Scan for the cell matching the given text and deliver its [x, y] coordinate at center. 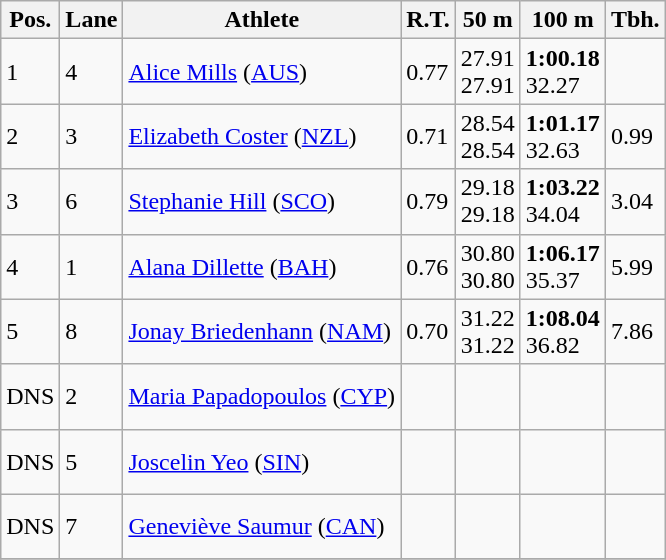
3.04 [635, 202]
Athlete [262, 20]
6 [92, 202]
1:08.0436.82 [562, 332]
0.70 [428, 332]
1:03.2234.04 [562, 202]
0.77 [428, 72]
Lane [92, 20]
R.T. [428, 20]
1:06.1735.37 [562, 266]
1:01.1732.63 [562, 136]
Geneviève Saumur (CAN) [262, 526]
28.5428.54 [488, 136]
Stephanie Hill (SCO) [262, 202]
30.8030.80 [488, 266]
7 [92, 526]
1:00.1832.27 [562, 72]
27.9127.91 [488, 72]
Alana Dillette (BAH) [262, 266]
Joscelin Yeo (SIN) [262, 462]
0.99 [635, 136]
7.86 [635, 332]
Elizabeth Coster (NZL) [262, 136]
100 m [562, 20]
Tbh. [635, 20]
29.1829.18 [488, 202]
Alice Mills (AUS) [262, 72]
0.71 [428, 136]
Pos. [30, 20]
Maria Papadopoulos (CYP) [262, 396]
Jonay Briedenhann (NAM) [262, 332]
50 m [488, 20]
0.76 [428, 266]
0.79 [428, 202]
5.99 [635, 266]
8 [92, 332]
31.2231.22 [488, 332]
